Extract the (X, Y) coordinate from the center of the cell holding the provided text.  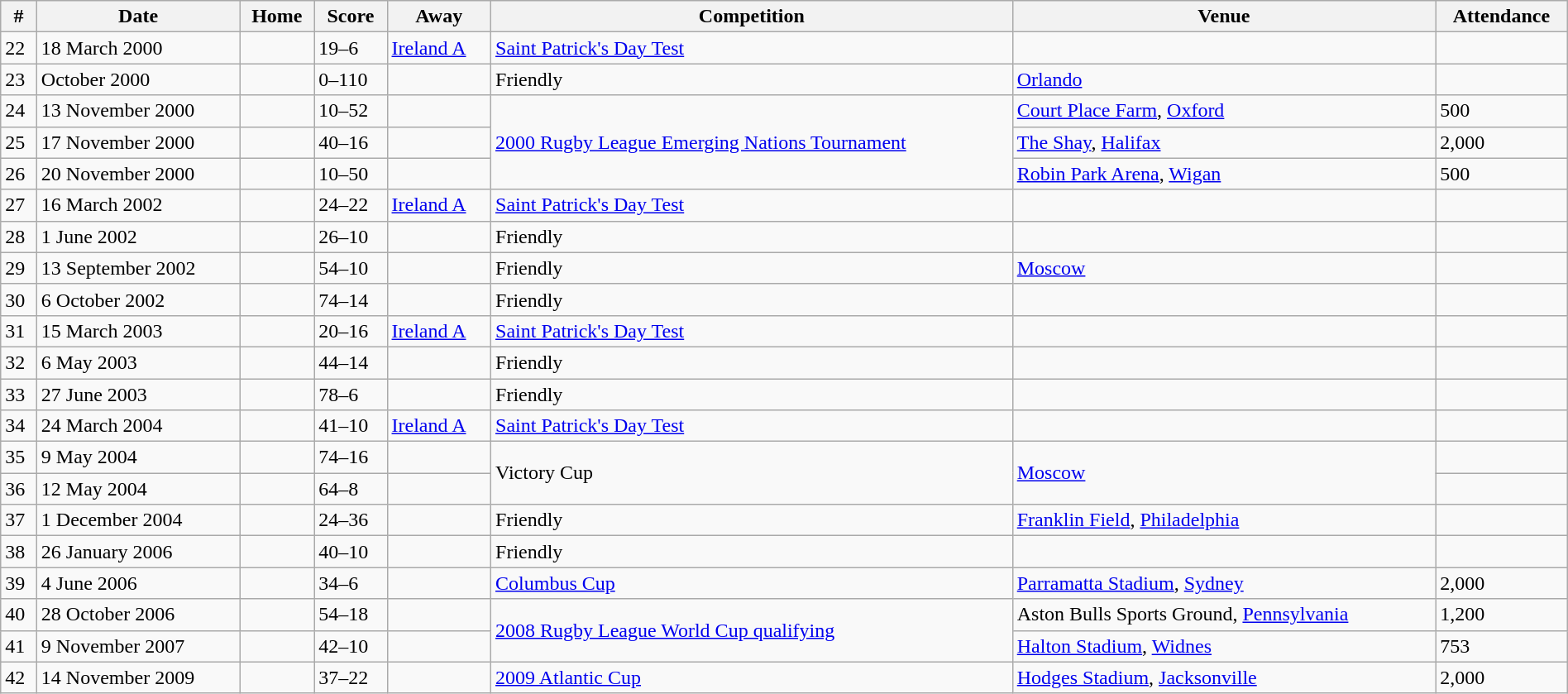
Competition (753, 17)
2009 Atlantic Cup (753, 677)
4 June 2006 (138, 583)
22 (19, 48)
9 May 2004 (138, 457)
14 November 2009 (138, 677)
1 December 2004 (138, 520)
# (19, 17)
36 (19, 489)
78–6 (351, 395)
33 (19, 395)
Date (138, 17)
25 (19, 142)
17 November 2000 (138, 142)
Hodges Stadium, Jacksonville (1224, 677)
74–16 (351, 457)
54–10 (351, 268)
Score (351, 17)
42–10 (351, 646)
26–10 (351, 237)
34 (19, 426)
31 (19, 331)
28 (19, 237)
1,200 (1502, 615)
32 (19, 362)
35 (19, 457)
34–6 (351, 583)
26 January 2006 (138, 552)
Attendance (1502, 17)
30 (19, 299)
37 (19, 520)
Franklin Field, Philadelphia (1224, 520)
13 September 2002 (138, 268)
28 October 2006 (138, 615)
38 (19, 552)
13 November 2000 (138, 111)
41–10 (351, 426)
19–6 (351, 48)
Away (439, 17)
2000 Rugby League Emerging Nations Tournament (753, 142)
39 (19, 583)
27 (19, 205)
27 June 2003 (138, 395)
2008 Rugby League World Cup qualifying (753, 630)
26 (19, 174)
0–110 (351, 79)
12 May 2004 (138, 489)
6 October 2002 (138, 299)
54–18 (351, 615)
Robin Park Arena, Wigan (1224, 174)
41 (19, 646)
10–50 (351, 174)
Court Place Farm, Oxford (1224, 111)
20 November 2000 (138, 174)
Parramatta Stadium, Sydney (1224, 583)
37–22 (351, 677)
40–10 (351, 552)
16 March 2002 (138, 205)
15 March 2003 (138, 331)
9 November 2007 (138, 646)
44–14 (351, 362)
6 May 2003 (138, 362)
24 March 2004 (138, 426)
40–16 (351, 142)
Venue (1224, 17)
Columbus Cup (753, 583)
10–52 (351, 111)
Victory Cup (753, 473)
1 June 2002 (138, 237)
October 2000 (138, 79)
Orlando (1224, 79)
18 March 2000 (138, 48)
23 (19, 79)
Aston Bulls Sports Ground, Pennsylvania (1224, 615)
Home (277, 17)
24 (19, 111)
The Shay, Halifax (1224, 142)
753 (1502, 646)
64–8 (351, 489)
Halton Stadium, Widnes (1224, 646)
29 (19, 268)
74–14 (351, 299)
24–36 (351, 520)
24–22 (351, 205)
42 (19, 677)
40 (19, 615)
20–16 (351, 331)
